For the text-containing cell, return its midpoint in [X, Y] coordinate format. 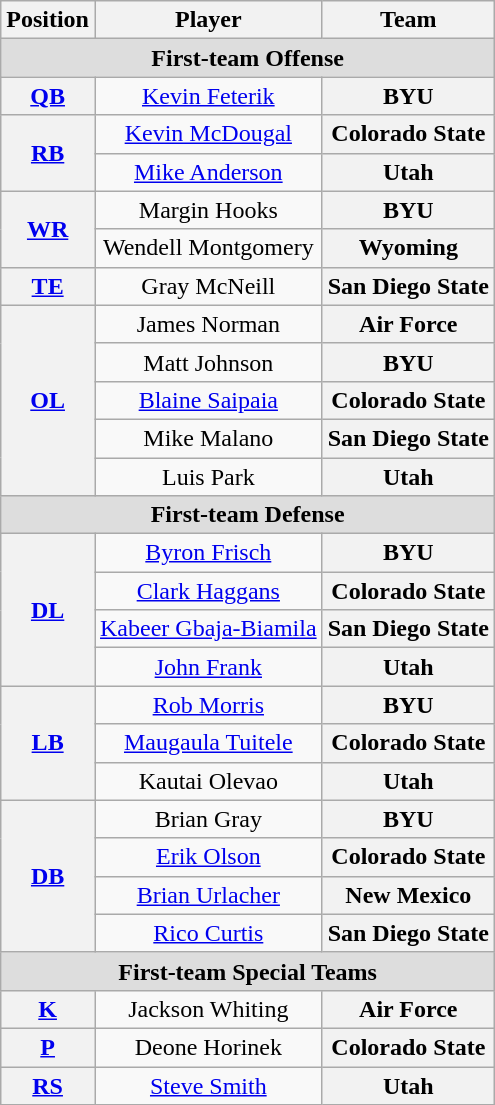
Kautai Olevao [208, 781]
Blaine Saipaia [208, 400]
Wyoming [408, 248]
John Frank [208, 667]
Kevin Feterik [208, 96]
Brian Urlacher [208, 895]
Player [208, 20]
Clark Haggans [208, 591]
First-team Offense [248, 58]
Gray McNeill [208, 286]
First-team Special Teams [248, 971]
Team [408, 20]
Luis Park [208, 477]
James Norman [208, 324]
P [48, 1047]
Rico Curtis [208, 933]
Mike Malano [208, 438]
WR [48, 229]
Wendell Montgomery [208, 248]
Kevin McDougal [208, 134]
DL [48, 610]
Position [48, 20]
Erik Olson [208, 857]
Jackson Whiting [208, 1009]
Margin Hooks [208, 210]
K [48, 1009]
RS [48, 1085]
DB [48, 876]
Byron Frisch [208, 553]
Deone Horinek [208, 1047]
Steve Smith [208, 1085]
TE [48, 286]
Brian Gray [208, 819]
First-team Defense [248, 515]
Mike Anderson [208, 172]
Maugaula Tuitele [208, 743]
Rob Morris [208, 705]
QB [48, 96]
Matt Johnson [208, 362]
RB [48, 153]
LB [48, 743]
Kabeer Gbaja-Biamila [208, 629]
New Mexico [408, 895]
OL [48, 400]
